Extract the [X, Y] coordinate from the center of the cell holding the provided text.  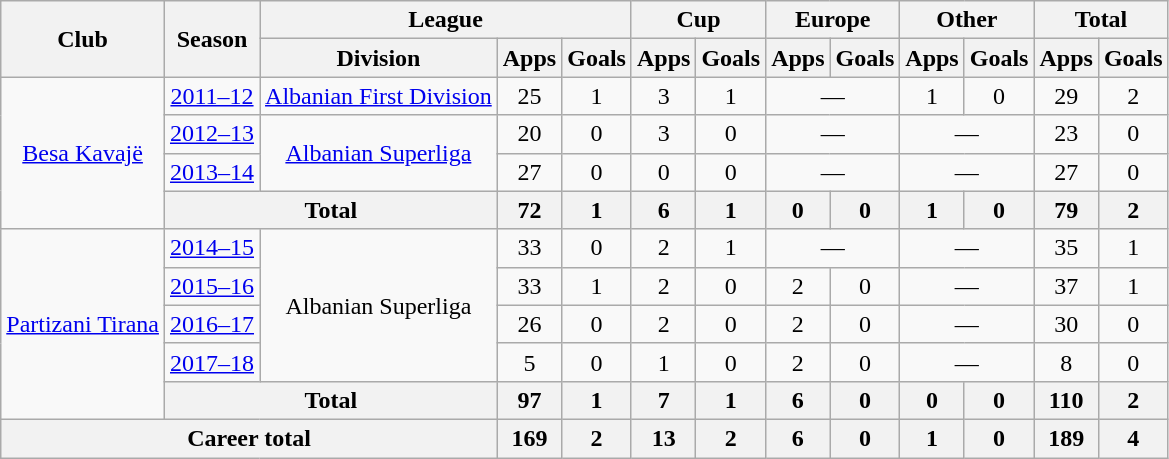
2014–15 [212, 248]
Albanian First Division [379, 96]
30 [1066, 324]
Europe [833, 20]
169 [529, 438]
23 [1066, 134]
79 [1066, 210]
189 [1066, 438]
Partizani Tirana [83, 324]
7 [663, 400]
2013–14 [212, 172]
110 [1066, 400]
League [446, 20]
2012–13 [212, 134]
Besa Kavajë [83, 153]
5 [529, 362]
72 [529, 210]
2011–12 [212, 96]
Other [967, 20]
Club [83, 39]
97 [529, 400]
2015–16 [212, 286]
20 [529, 134]
25 [529, 96]
13 [663, 438]
2017–18 [212, 362]
37 [1066, 286]
Cup [698, 20]
4 [1133, 438]
Career total [249, 438]
Division [379, 58]
8 [1066, 362]
26 [529, 324]
29 [1066, 96]
Season [212, 39]
35 [1066, 248]
2016–17 [212, 324]
